Search for the cell housing the specified text and yield its (x, y) center coordinate. 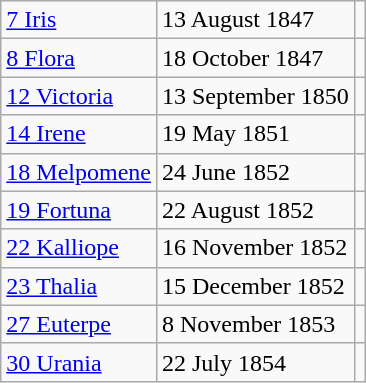
8 November 1853 (255, 324)
18 October 1847 (255, 58)
22 July 1854 (255, 362)
8 Flora (79, 58)
18 Melpomene (79, 172)
19 Fortuna (79, 210)
12 Victoria (79, 96)
24 June 1852 (255, 172)
16 November 1852 (255, 248)
15 December 1852 (255, 286)
27 Euterpe (79, 324)
13 September 1850 (255, 96)
13 August 1847 (255, 20)
14 Irene (79, 134)
22 Kalliope (79, 248)
23 Thalia (79, 286)
30 Urania (79, 362)
22 August 1852 (255, 210)
7 Iris (79, 20)
19 May 1851 (255, 134)
